Search for the cell housing the specified text and yield its [X, Y] center coordinate. 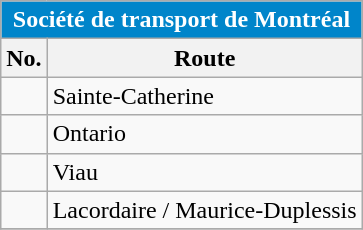
No. [24, 58]
Ontario [204, 134]
Sainte-Catherine [204, 96]
Viau [204, 172]
Route [204, 58]
Lacordaire / Maurice-Duplessis [204, 210]
Société de transport de Montréal [182, 20]
